Locate the cell with the specified text and output its (x, y) center coordinate. 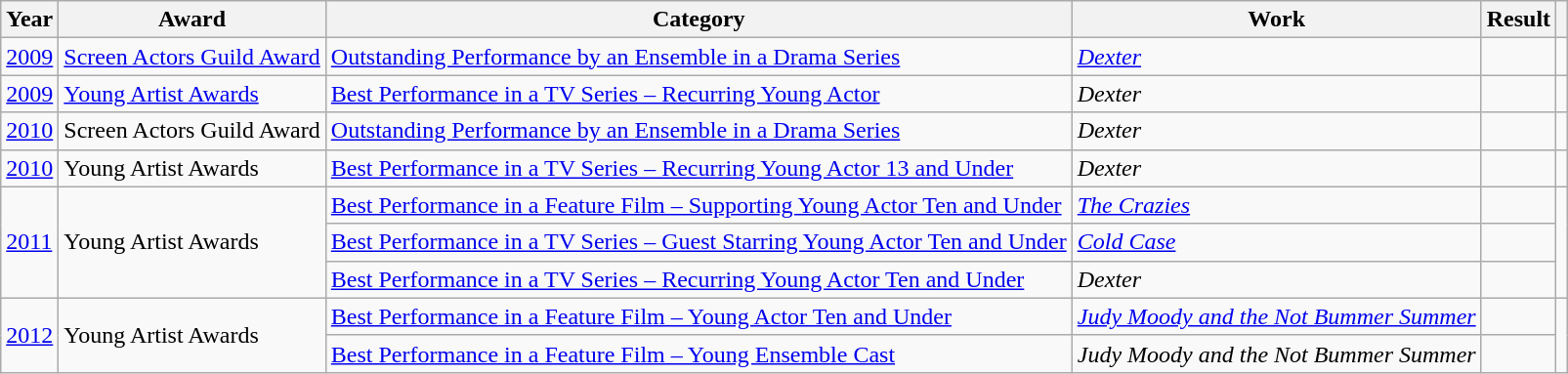
Best Performance in a Feature Film – Young Ensemble Cast (699, 353)
Category (699, 20)
2011 (29, 242)
Award (191, 20)
Best Performance in a TV Series – Recurring Young Actor 13 and Under (699, 168)
Work (1276, 20)
2012 (29, 335)
Best Performance in a TV Series – Recurring Young Actor Ten and Under (699, 279)
Best Performance in a Feature Film – Supporting Young Actor Ten and Under (699, 205)
Cold Case (1276, 242)
Best Performance in a Feature Film – Young Actor Ten and Under (699, 316)
Best Performance in a TV Series – Guest Starring Young Actor Ten and Under (699, 242)
Year (29, 20)
Result (1518, 20)
The Crazies (1276, 205)
Best Performance in a TV Series – Recurring Young Actor (699, 94)
